For the text-containing cell, return its midpoint in [x, y] coordinate format. 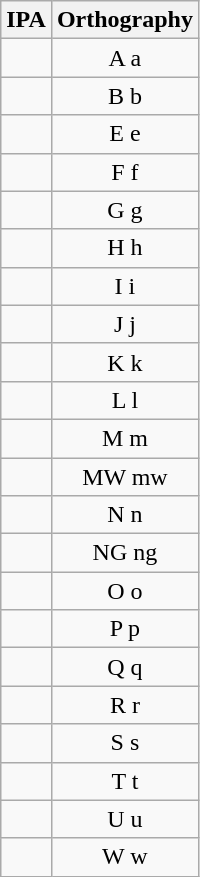
O o [124, 591]
T t [124, 781]
M m [124, 438]
R r [124, 705]
J j [124, 324]
K k [124, 362]
N n [124, 515]
B b [124, 96]
IPA [26, 20]
L l [124, 400]
MW mw [124, 477]
G g [124, 210]
U u [124, 819]
A a [124, 58]
S s [124, 743]
Q q [124, 667]
W w [124, 857]
E e [124, 134]
F f [124, 172]
Orthography [124, 20]
NG ng [124, 553]
H h [124, 248]
I i [124, 286]
P p [124, 629]
